Scan for the cell matching the given text and deliver its (X, Y) coordinate at center. 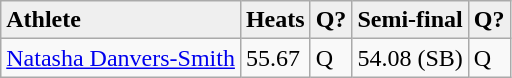
55.67 (275, 58)
Natasha Danvers-Smith (121, 58)
54.08 (SB) (410, 58)
Semi-final (410, 20)
Athlete (121, 20)
Heats (275, 20)
